Output the [x, y] coordinate of the center of the cell containing the given text.  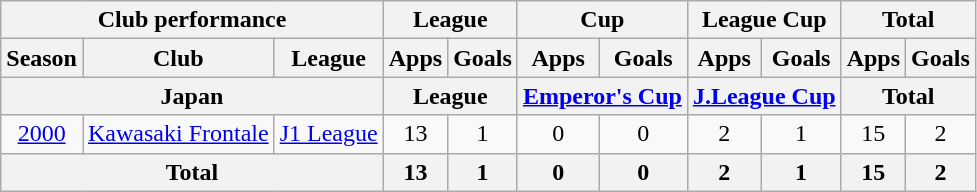
J1 League [328, 134]
Season [42, 58]
2000 [42, 134]
Club [178, 58]
Kawasaki Frontale [178, 134]
Emperor's Cup [602, 96]
Japan [192, 96]
Cup [602, 20]
League Cup [764, 20]
J.League Cup [764, 96]
Club performance [192, 20]
